Identify which cell holds the provided text, then report its (X, Y) central coordinate. 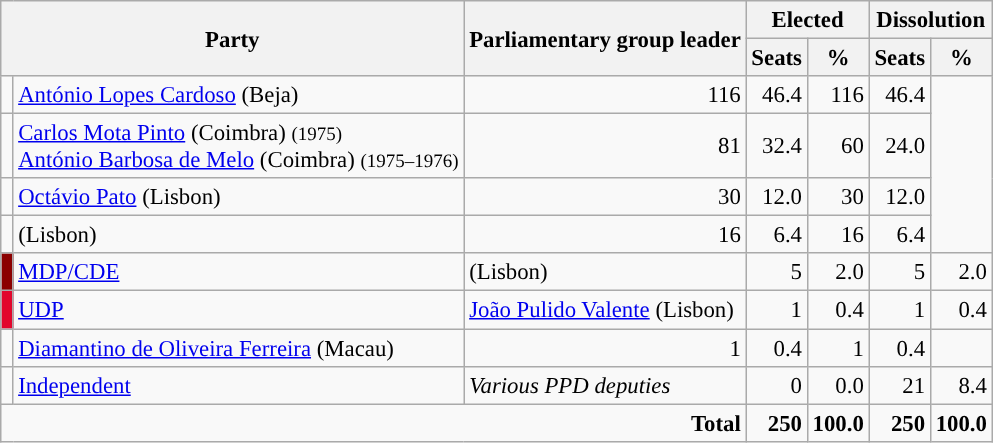
UDP (238, 310)
Dissolution (930, 20)
Party (232, 38)
João Pulido Valente (Lisbon) (605, 310)
Independent (238, 385)
Diamantino de Oliveira Ferreira (Macau) (238, 348)
32.4 (776, 146)
Elected (808, 20)
Carlos Mota Pinto (Coimbra) (1975)António Barbosa de Melo (Coimbra) (1975–1976) (238, 146)
António Lopes Cardoso (Beja) (238, 95)
21 (900, 385)
8.4 (961, 385)
Various PPD deputies (605, 385)
Total (374, 423)
81 (605, 146)
24.0 (900, 146)
MDP/CDE (238, 273)
0 (776, 385)
60 (838, 146)
0.0 (838, 385)
Parliamentary group leader (605, 38)
Octávio Pato (Lisbon) (238, 197)
